Capture the cell that displays the provided text and extract its (X, Y) central coordinate. 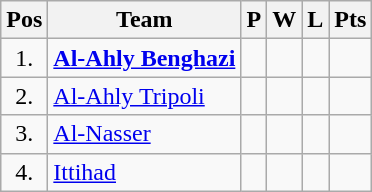
1. (24, 58)
W (284, 20)
L (316, 20)
Team (144, 20)
Ittihad (144, 172)
3. (24, 134)
Al-Nasser (144, 134)
Pos (24, 20)
2. (24, 96)
Al-Ahly Tripoli (144, 96)
P (254, 20)
Al-Ahly Benghazi (144, 58)
Pts (350, 20)
4. (24, 172)
